Output the [X, Y] coordinate of the center of the cell containing the given text.  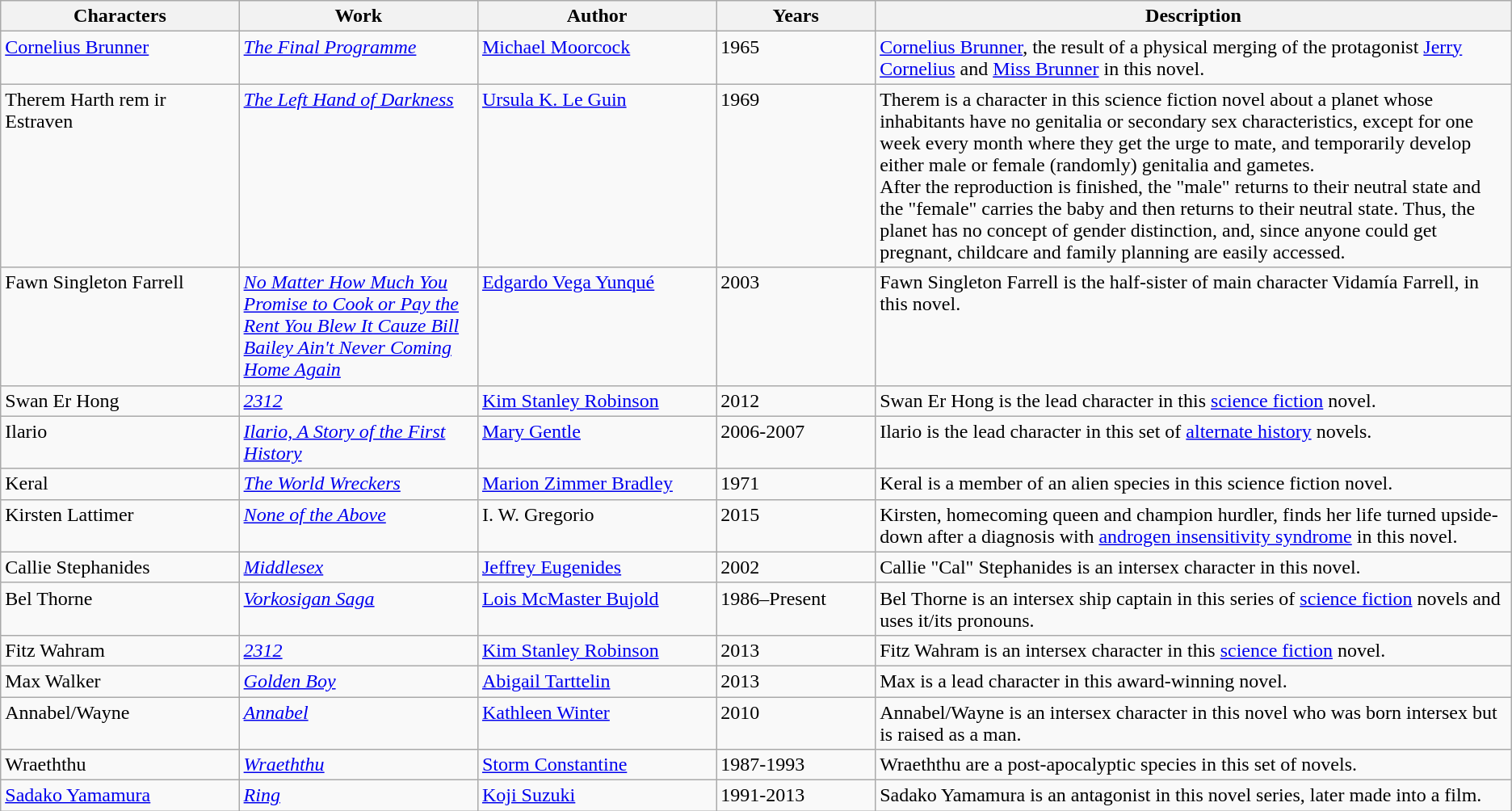
The Final Programme [359, 58]
Description [1194, 16]
Swan Er Hong [120, 401]
Fitz Wahram is an intersex character in this science fiction novel. [1194, 650]
1987-1993 [796, 765]
Ursula K. Le Guin [596, 176]
2006-2007 [796, 443]
No Matter How Much You Promise to Cook or Pay the Rent You Blew It Cauze Bill Bailey Ain't Never Coming Home Again [359, 326]
Annabel [359, 722]
The Left Hand of Darkness [359, 176]
Cornelius Brunner, the result of a physical merging of the protagonist Jerry Cornelius and Miss Brunner in this novel. [1194, 58]
The World Wreckers [359, 484]
Ilario, A Story of the First History [359, 443]
Max is a lead character in this award-winning novel. [1194, 681]
Jeffrey Eugenides [596, 567]
Bel Thorne is an intersex ship captain in this series of science fiction novels and uses it/its pronouns. [1194, 609]
Vorkosigan Saga [359, 609]
Annabel/Wayne is an intersex character in this novel who was born intersex but is raised as a man. [1194, 722]
Annabel/Wayne [120, 722]
Keral is a member of an alien species in this science fiction novel. [1194, 484]
Fitz Wahram [120, 650]
Keral [120, 484]
1991-2013 [796, 796]
Callie "Cal" Stephanides is an intersex character in this novel. [1194, 567]
Abigail Tarttelin [596, 681]
Golden Boy [359, 681]
Ring [359, 796]
1986–Present [796, 609]
2002 [796, 567]
Edgardo Vega Yunqué [596, 326]
Author [596, 16]
Ilario is the lead character in this set of alternate history novels. [1194, 443]
Sadako Yamamura is an antagonist in this novel series, later made into a film. [1194, 796]
Marion Zimmer Bradley [596, 484]
2012 [796, 401]
I. W. Gregorio [596, 525]
Wraeththu are a post-apocalyptic species in this set of novels. [1194, 765]
2003 [796, 326]
Kirsten Lattimer [120, 525]
Swan Er Hong is the lead character in this science fiction novel. [1194, 401]
None of the Above [359, 525]
Koji Suzuki [596, 796]
Cornelius Brunner [120, 58]
Kathleen Winter [596, 722]
Callie Stephanides [120, 567]
Years [796, 16]
Storm Constantine [596, 765]
1971 [796, 484]
Sadako Yamamura [120, 796]
Fawn Singleton Farrell [120, 326]
Mary Gentle [596, 443]
1969 [796, 176]
Lois McMaster Bujold [596, 609]
Fawn Singleton Farrell is the half-sister of main character Vidamía Farrell, in this novel. [1194, 326]
Bel Thorne [120, 609]
Therem Harth rem ir Estraven [120, 176]
1965 [796, 58]
Work [359, 16]
Michael Moorcock [596, 58]
2015 [796, 525]
Max Walker [120, 681]
Middlesex [359, 567]
Ilario [120, 443]
Characters [120, 16]
2010 [796, 722]
